Search for the cell housing the specified text and yield its [X, Y] center coordinate. 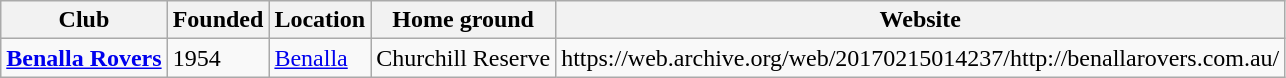
Benalla [320, 58]
Churchill Reserve [464, 58]
https://web.archive.org/web/20170215014237/http://benallarovers.com.au/ [920, 58]
Club [84, 20]
1954 [218, 58]
Website [920, 20]
Home ground [464, 20]
Location [320, 20]
Founded [218, 20]
Benalla Rovers [84, 58]
